Detect which cell encompasses the target text, then output its (X, Y) center coordinate. 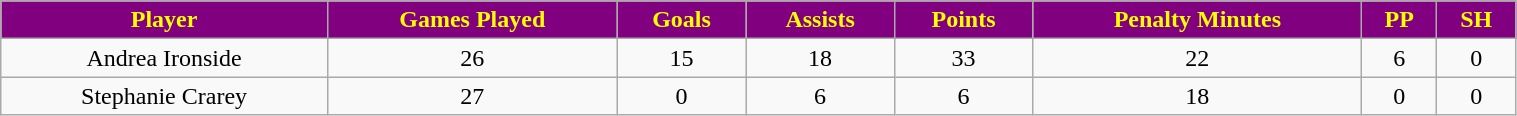
22 (1198, 58)
Penalty Minutes (1198, 20)
Player (164, 20)
26 (472, 58)
Games Played (472, 20)
PP (1400, 20)
SH (1476, 20)
27 (472, 96)
Points (964, 20)
Andrea Ironside (164, 58)
33 (964, 58)
Assists (820, 20)
Goals (682, 20)
15 (682, 58)
Stephanie Crarey (164, 96)
